Return the [x, y] coordinate for the center point of the cell that contains the specified text.  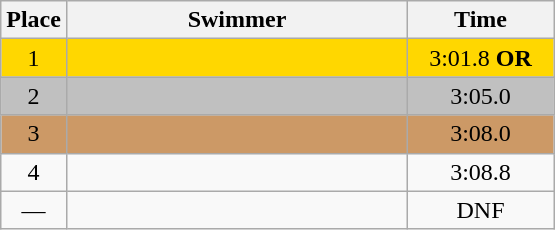
1 [34, 58]
3 [34, 134]
Time [481, 20]
3:08.8 [481, 172]
2 [34, 96]
DNF [481, 210]
Place [34, 20]
3:08.0 [481, 134]
4 [34, 172]
3:05.0 [481, 96]
3:01.8 OR [481, 58]
— [34, 210]
Swimmer [236, 20]
